Find where the given text appears and provide that cell's center as [X, Y] coordinate. 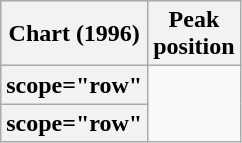
Chart (1996) [74, 34]
Peakposition [194, 34]
